Search for the cell housing the specified text and yield its [x, y] center coordinate. 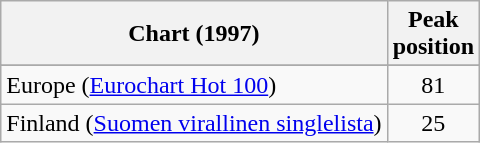
Chart (1997) [194, 34]
81 [433, 85]
25 [433, 123]
Peakposition [433, 34]
Finland (Suomen virallinen singlelista) [194, 123]
Europe (Eurochart Hot 100) [194, 85]
